Return the [x, y] coordinate for the center point of the cell that contains the specified text.  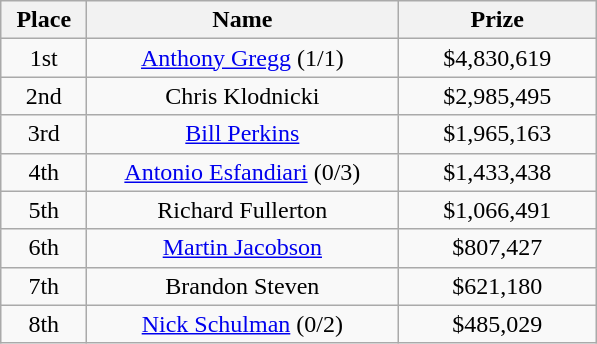
Martin Jacobson [242, 248]
$1,965,163 [498, 134]
Richard Fullerton [242, 210]
Anthony Gregg (1/1) [242, 58]
$1,433,438 [498, 172]
Name [242, 20]
$621,180 [498, 286]
$4,830,619 [498, 58]
5th [44, 210]
1st [44, 58]
6th [44, 248]
Prize [498, 20]
$1,066,491 [498, 210]
Brandon Steven [242, 286]
Place [44, 20]
$485,029 [498, 324]
$807,427 [498, 248]
7th [44, 286]
3rd [44, 134]
$2,985,495 [498, 96]
Bill Perkins [242, 134]
Nick Schulman (0/2) [242, 324]
4th [44, 172]
8th [44, 324]
Antonio Esfandiari (0/3) [242, 172]
2nd [44, 96]
Chris Klodnicki [242, 96]
